Detect which cell encompasses the target text, then output its (X, Y) center coordinate. 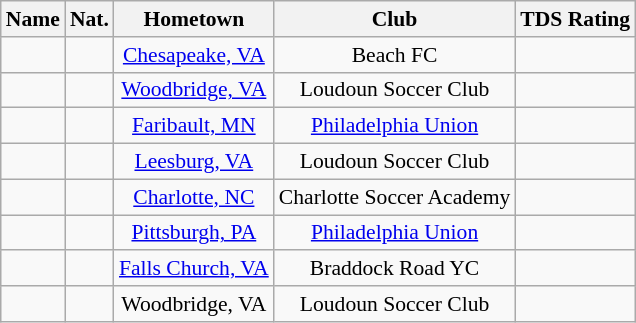
Hometown (194, 19)
TDS Rating (575, 19)
Name (33, 19)
Nat. (90, 19)
Club (395, 19)
Chesapeake, VA (194, 55)
Faribault, MN (194, 126)
Charlotte Soccer Academy (395, 197)
Charlotte, NC (194, 197)
Beach FC (395, 55)
Braddock Road YC (395, 269)
Leesburg, VA (194, 162)
Falls Church, VA (194, 269)
Pittsburgh, PA (194, 233)
